From the cell containing the given text, extract its center point as [X, Y] coordinate. 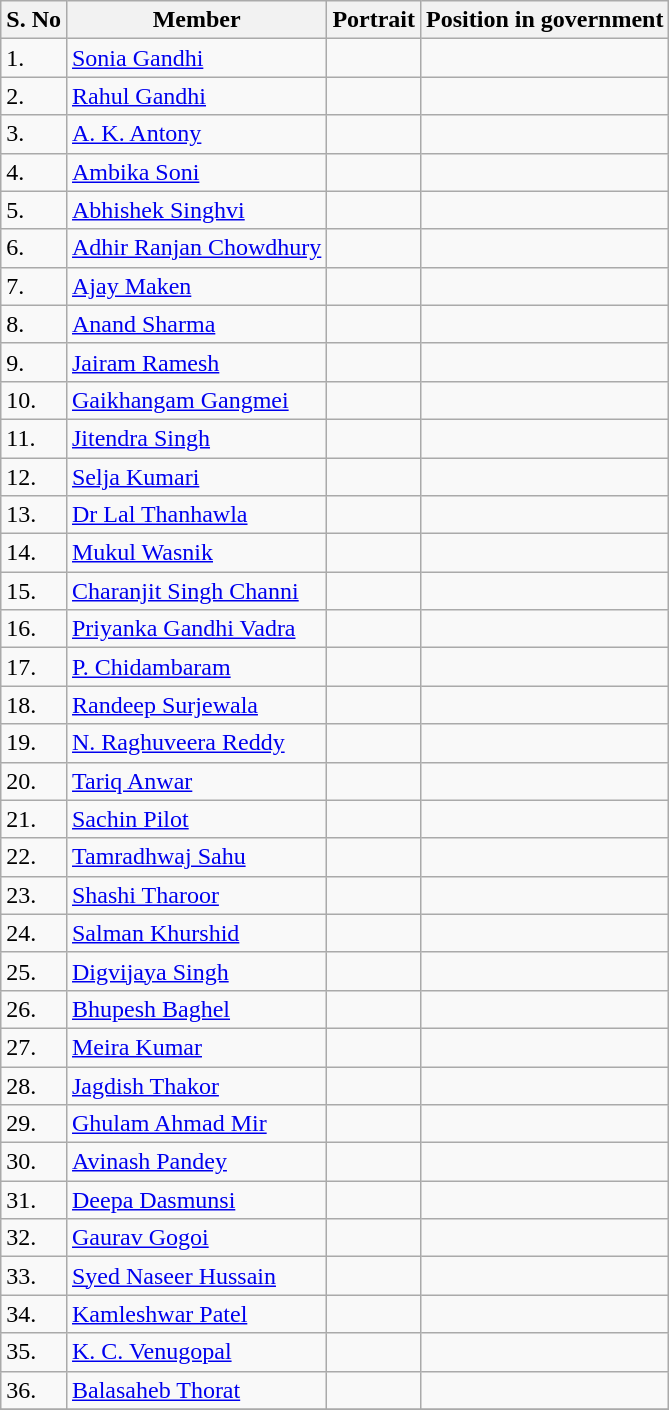
Syed Naseer Hussain [196, 1276]
1. [34, 58]
8. [34, 324]
11. [34, 438]
16. [34, 629]
33. [34, 1276]
Sachin Pilot [196, 819]
Rahul Gandhi [196, 96]
25. [34, 971]
5. [34, 210]
30. [34, 1162]
Tariq Anwar [196, 781]
2. [34, 96]
Portrait [374, 20]
20. [34, 781]
Avinash Pandey [196, 1162]
21. [34, 819]
Priyanka Gandhi Vadra [196, 629]
35. [34, 1352]
Bhupesh Baghel [196, 1009]
18. [34, 705]
Deepa Dasmunsi [196, 1200]
Balasaheb Thorat [196, 1390]
6. [34, 248]
9. [34, 362]
34. [34, 1314]
Gaurav Gogoi [196, 1238]
12. [34, 477]
29. [34, 1124]
28. [34, 1085]
Adhir Ranjan Chowdhury [196, 248]
17. [34, 667]
27. [34, 1047]
Position in government [545, 20]
Jagdish Thakor [196, 1085]
10. [34, 400]
Ghulam Ahmad Mir [196, 1124]
Tamradhwaj Sahu [196, 857]
7. [34, 286]
Gaikhangam Gangmei [196, 400]
14. [34, 553]
Sonia Gandhi [196, 58]
Charanjit Singh Channi [196, 591]
Meira Kumar [196, 1047]
N. Raghuveera Reddy [196, 743]
31. [34, 1200]
Jitendra Singh [196, 438]
Shashi Tharoor [196, 895]
26. [34, 1009]
Dr Lal Thanhawla [196, 515]
Kamleshwar Patel [196, 1314]
23. [34, 895]
Member [196, 20]
Jairam Ramesh [196, 362]
19. [34, 743]
Mukul Wasnik [196, 553]
13. [34, 515]
Salman Khurshid [196, 933]
K. C. Venugopal [196, 1352]
24. [34, 933]
Abhishek Singhvi [196, 210]
36. [34, 1390]
S. No [34, 20]
3. [34, 134]
Anand Sharma [196, 324]
Selja Kumari [196, 477]
A. K. Antony [196, 134]
Digvijaya Singh [196, 971]
22. [34, 857]
Ambika Soni [196, 172]
Randeep Surjewala [196, 705]
32. [34, 1238]
P. Chidambaram [196, 667]
15. [34, 591]
4. [34, 172]
Ajay Maken [196, 286]
